Return [x, y] of the center of cell containing provided text 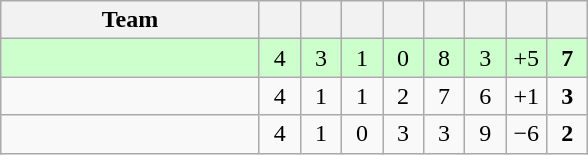
6 [486, 96]
+5 [526, 58]
+1 [526, 96]
8 [444, 58]
−6 [526, 134]
9 [486, 134]
Team [130, 20]
